From the cell containing the given text, extract its center point as (X, Y) coordinate. 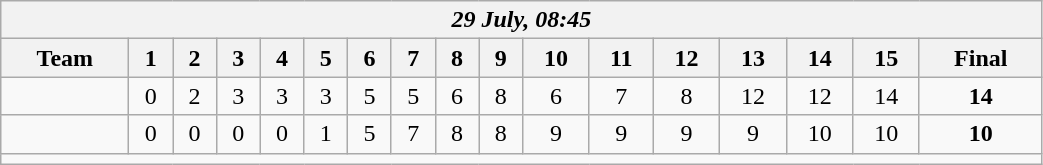
15 (886, 58)
Final (980, 58)
29 July, 08:45 (522, 20)
11 (621, 58)
Team (65, 58)
13 (754, 58)
4 (282, 58)
